Capture the cell that displays the provided text and extract its [x, y] central coordinate. 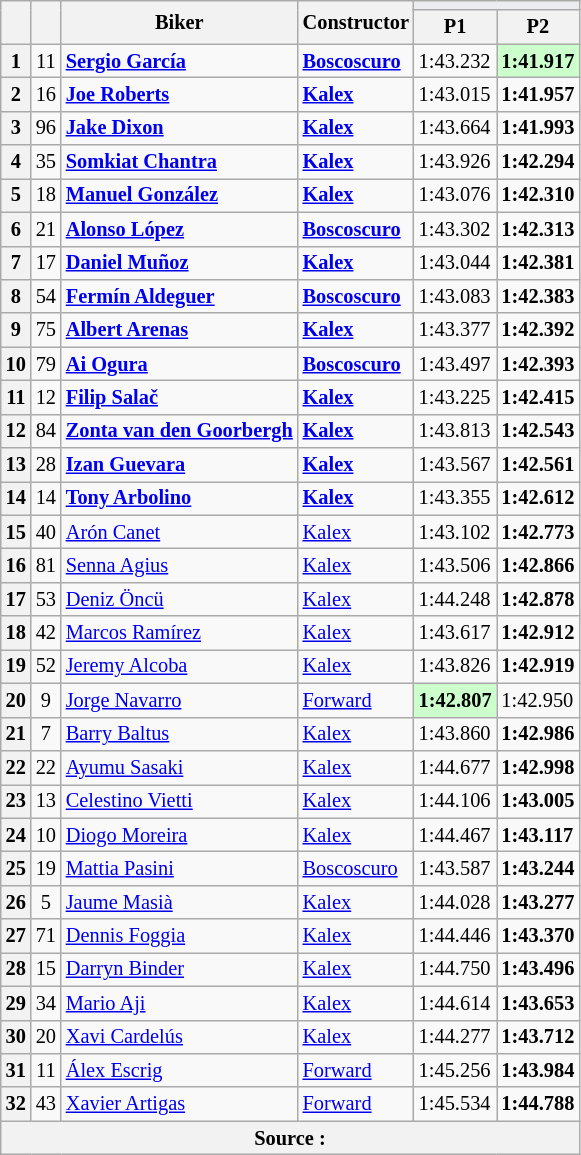
Barry Baltus [180, 734]
31 [16, 1070]
1:43.355 [456, 498]
1:42.919 [538, 666]
1:44.106 [456, 801]
Constructor [356, 22]
1:43.984 [538, 1070]
42 [46, 633]
1:43.826 [456, 666]
1:42.381 [538, 263]
Arón Canet [180, 532]
1:43.244 [538, 868]
Marcos Ramírez [180, 633]
1:44.446 [456, 936]
1:42.392 [538, 330]
26 [16, 902]
1:44.677 [456, 767]
1:42.310 [538, 195]
1:42.998 [538, 767]
P2 [538, 27]
1:43.664 [456, 128]
1:43.506 [456, 565]
1:44.277 [456, 1037]
6 [16, 229]
Biker [180, 22]
P1 [456, 27]
1:43.277 [538, 902]
Daniel Muñoz [180, 263]
1:43.117 [538, 835]
1:42.950 [538, 700]
Tony Arbolino [180, 498]
8 [16, 296]
25 [16, 868]
1:42.773 [538, 532]
1:42.612 [538, 498]
Jorge Navarro [180, 700]
1:43.497 [456, 364]
1:42.986 [538, 734]
Joe Roberts [180, 94]
Xavi Cardelús [180, 1037]
2 [16, 94]
1:42.313 [538, 229]
1:42.543 [538, 431]
1:44.750 [456, 969]
1:43.005 [538, 801]
Darryn Binder [180, 969]
Deniz Öncü [180, 599]
Jake Dixon [180, 128]
24 [16, 835]
23 [16, 801]
1:42.294 [538, 162]
Filip Salač [180, 397]
Ayumu Sasaki [180, 767]
81 [46, 565]
1:43.813 [456, 431]
43 [46, 1104]
1:42.807 [456, 700]
1:43.232 [456, 61]
1:43.567 [456, 465]
1:41.957 [538, 94]
1:43.044 [456, 263]
Xavier Artigas [180, 1104]
1:43.860 [456, 734]
Albert Arenas [180, 330]
1:43.015 [456, 94]
1:43.617 [456, 633]
Senna Agius [180, 565]
Dennis Foggia [180, 936]
1:43.926 [456, 162]
29 [16, 1003]
Somkiat Chantra [180, 162]
1:42.866 [538, 565]
Sergio García [180, 61]
71 [46, 936]
1:42.912 [538, 633]
1:43.377 [456, 330]
1:45.534 [456, 1104]
35 [46, 162]
1:42.878 [538, 599]
1:44.788 [538, 1104]
1:43.370 [538, 936]
32 [16, 1104]
34 [46, 1003]
1:44.467 [456, 835]
1:42.393 [538, 364]
Jaume Masià [180, 902]
Ai Ogura [180, 364]
Mattia Pasini [180, 868]
1:42.383 [538, 296]
40 [46, 532]
1:43.225 [456, 397]
Jeremy Alcoba [180, 666]
1:42.415 [538, 397]
3 [16, 128]
1:43.653 [538, 1003]
1 [16, 61]
Álex Escrig [180, 1070]
Mario Aji [180, 1003]
1:45.256 [456, 1070]
53 [46, 599]
52 [46, 666]
Source : [290, 1138]
75 [46, 330]
Izan Guevara [180, 465]
54 [46, 296]
1:43.102 [456, 532]
1:41.993 [538, 128]
Fermín Aldeguer [180, 296]
79 [46, 364]
1:43.302 [456, 229]
Alonso López [180, 229]
1:43.076 [456, 195]
1:43.712 [538, 1037]
1:44.248 [456, 599]
1:44.614 [456, 1003]
1:42.561 [538, 465]
1:43.587 [456, 868]
Zonta van den Goorbergh [180, 431]
Celestino Vietti [180, 801]
1:41.917 [538, 61]
Diogo Moreira [180, 835]
1:43.083 [456, 296]
1:43.496 [538, 969]
27 [16, 936]
30 [16, 1037]
Manuel González [180, 195]
96 [46, 128]
1:44.028 [456, 902]
4 [16, 162]
84 [46, 431]
